Scan for the cell matching the given text and deliver its [x, y] coordinate at center. 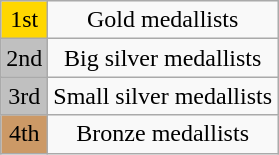
Big silver medallists [163, 58]
2nd [24, 58]
3rd [24, 96]
Bronze medallists [163, 134]
4th [24, 134]
Small silver medallists [163, 96]
Gold medallists [163, 20]
1st [24, 20]
